Output the [x, y] coordinate of the center of the cell containing the given text.  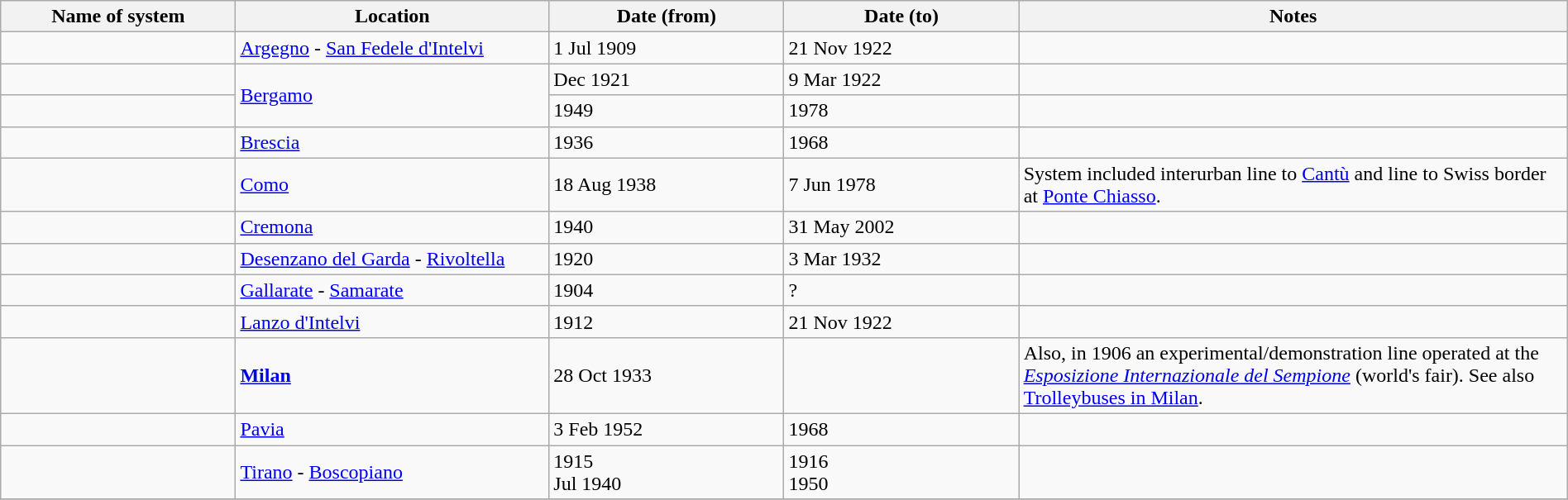
Pavia [392, 429]
Cremona [392, 227]
9 Mar 1922 [901, 79]
Gallarate - Samarate [392, 290]
Desenzano del Garda - Rivoltella [392, 259]
31 May 2002 [901, 227]
Milan [392, 375]
1904 [667, 290]
1 Jul 1909 [667, 48]
Bergamo [392, 95]
3 Feb 1952 [667, 429]
Notes [1293, 17]
1920 [667, 259]
Location [392, 17]
Dec 1921 [667, 79]
1978 [901, 111]
Lanzo d'Intelvi [392, 321]
3 Mar 1932 [901, 259]
1912 [667, 321]
Brescia [392, 142]
1940 [667, 227]
1915Jul 1940 [667, 471]
28 Oct 1933 [667, 375]
Name of system [118, 17]
1936 [667, 142]
Como [392, 185]
Date (to) [901, 17]
Date (from) [667, 17]
System included interurban line to Cantù and line to Swiss border at Ponte Chiasso. [1293, 185]
18 Aug 1938 [667, 185]
7 Jun 1978 [901, 185]
Tirano - Boscopiano [392, 471]
1949 [667, 111]
? [901, 290]
Argegno - San Fedele d'Intelvi [392, 48]
19161950 [901, 471]
